Output the [X, Y] coordinate of the center of the cell containing the given text.  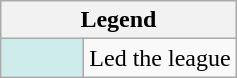
Legend [118, 20]
Led the league [160, 58]
